Capture the cell that displays the provided text and extract its [x, y] central coordinate. 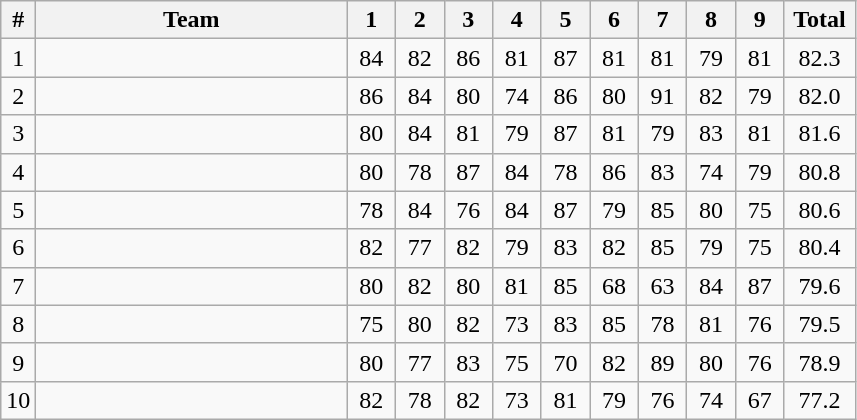
81.6 [820, 134]
82.0 [820, 96]
# [18, 20]
77.2 [820, 400]
70 [566, 362]
79.5 [820, 324]
Total [820, 20]
91 [662, 96]
63 [662, 286]
68 [614, 286]
82.3 [820, 58]
Team [192, 20]
80.6 [820, 210]
80.8 [820, 172]
67 [760, 400]
78.9 [820, 362]
80.4 [820, 248]
89 [662, 362]
10 [18, 400]
79.6 [820, 286]
